Return the (x, y) coordinate for the center point of the cell that contains the specified text.  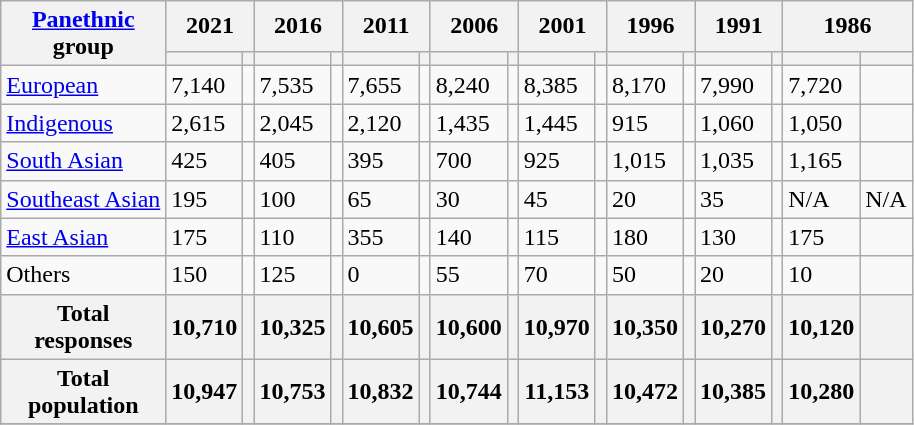
30 (468, 199)
1,060 (734, 123)
8,170 (644, 85)
70 (556, 275)
405 (292, 161)
1996 (650, 26)
35 (734, 199)
100 (292, 199)
10,605 (380, 326)
1,050 (822, 123)
1986 (848, 26)
10,472 (644, 392)
180 (644, 237)
2,615 (204, 123)
11,153 (556, 392)
1,015 (644, 161)
7,655 (380, 85)
7,140 (204, 85)
7,990 (734, 85)
395 (380, 161)
425 (204, 161)
2011 (386, 26)
130 (734, 237)
8,240 (468, 85)
125 (292, 275)
10,600 (468, 326)
Panethnicgroup (84, 34)
2016 (298, 26)
2006 (474, 26)
Southeast Asian (84, 199)
1991 (739, 26)
10,350 (644, 326)
Others (84, 275)
10,710 (204, 326)
Indigenous (84, 123)
2,120 (380, 123)
2,045 (292, 123)
355 (380, 237)
140 (468, 237)
European (84, 85)
10,744 (468, 392)
8,385 (556, 85)
0 (380, 275)
10,385 (734, 392)
915 (644, 123)
925 (556, 161)
10,832 (380, 392)
195 (204, 199)
7,720 (822, 85)
South Asian (84, 161)
1,165 (822, 161)
10,947 (204, 392)
115 (556, 237)
10,270 (734, 326)
110 (292, 237)
150 (204, 275)
10 (822, 275)
10,325 (292, 326)
7,535 (292, 85)
East Asian (84, 237)
1,435 (468, 123)
10,280 (822, 392)
55 (468, 275)
Totalpopulation (84, 392)
45 (556, 199)
Totalresponses (84, 326)
50 (644, 275)
10,970 (556, 326)
10,753 (292, 392)
2021 (210, 26)
1,035 (734, 161)
2001 (562, 26)
65 (380, 199)
1,445 (556, 123)
10,120 (822, 326)
700 (468, 161)
